For the text-containing cell, return its midpoint in [X, Y] coordinate format. 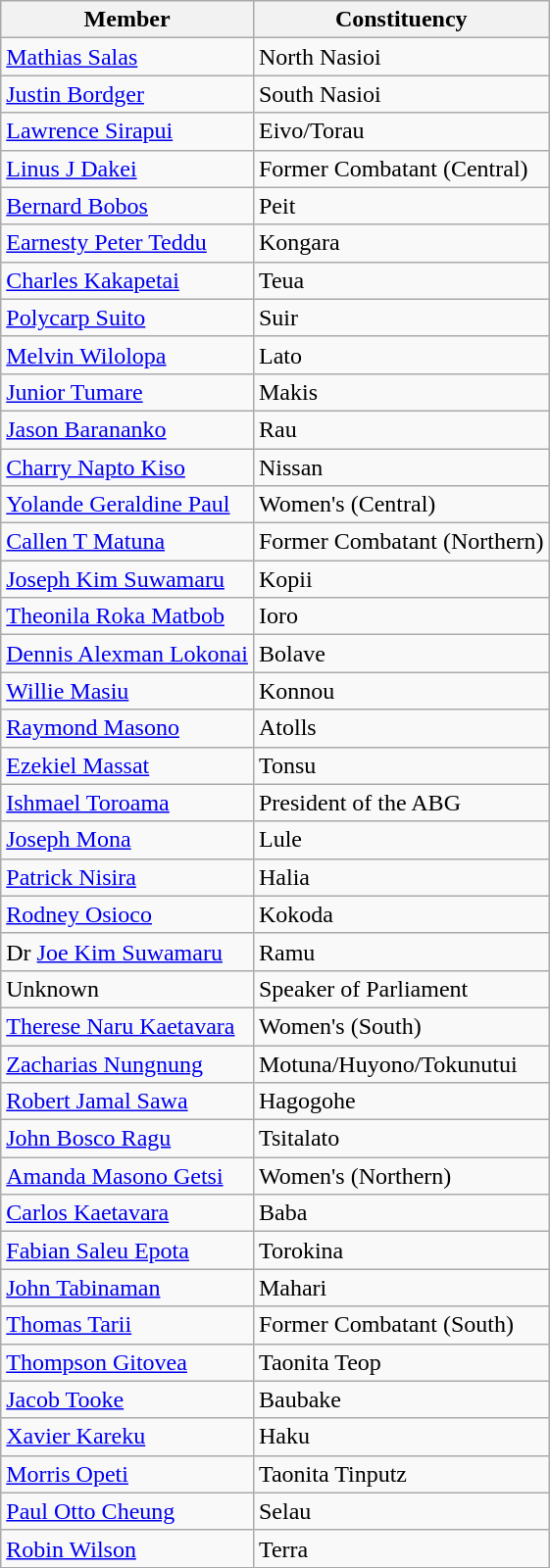
Fabian Saleu Epota [127, 1250]
Linus J Dakei [127, 169]
John Tabinaman [127, 1288]
Lato [401, 355]
Suir [401, 318]
Kokoda [401, 914]
Junior Tumare [127, 392]
Polycarp Suito [127, 318]
Women's (Central) [401, 505]
Haku [401, 1437]
Melvin Wilolopa [127, 355]
Konnou [401, 691]
Mahari [401, 1288]
Tonsu [401, 765]
Speaker of Parliament [401, 989]
Ioro [401, 616]
John Bosco Ragu [127, 1139]
Former Combatant (Central) [401, 169]
Thomas Tarii [127, 1325]
Constituency [401, 20]
Yolande Geraldine Paul [127, 505]
Tsitalato [401, 1139]
Taonita Teop [401, 1362]
Paul Otto Cheung [127, 1511]
Terra [401, 1548]
Selau [401, 1511]
Callen T Matuna [127, 542]
Bernard Bobos [127, 206]
Dr Joe Kim Suwamaru [127, 952]
Taonita Tinputz [401, 1474]
Nissan [401, 467]
Member [127, 20]
Jacob Tooke [127, 1399]
Lule [401, 840]
Ramu [401, 952]
Jason Barananko [127, 429]
Mathias Salas [127, 57]
Makis [401, 392]
Charles Kakapetai [127, 280]
Willie Masiu [127, 691]
Unknown [127, 989]
Charry Napto Kiso [127, 467]
Theonila Roka Matbob [127, 616]
Torokina [401, 1250]
Teua [401, 280]
Dennis Alexman Lokonai [127, 654]
Halia [401, 877]
Joseph Kim Suwamaru [127, 579]
Motuna/Huyono/Tokunutui [401, 1063]
Former Combatant (Northern) [401, 542]
Xavier Kareku [127, 1437]
Lawrence Sirapui [127, 131]
Bolave [401, 654]
Raymond Masono [127, 728]
Kongara [401, 243]
Morris Opeti [127, 1474]
Amanda Masono Getsi [127, 1176]
Peit [401, 206]
North Nasioi [401, 57]
Atolls [401, 728]
Hagogohe [401, 1102]
Joseph Mona [127, 840]
Ezekiel Massat [127, 765]
Women's (South) [401, 1026]
Justin Bordger [127, 94]
Robert Jamal Sawa [127, 1102]
Baubake [401, 1399]
Former Combatant (South) [401, 1325]
Thompson Gitovea [127, 1362]
Robin Wilson [127, 1548]
Carlos Kaetavara [127, 1213]
President of the ABG [401, 803]
Ishmael Toroama [127, 803]
Zacharias Nungnung [127, 1063]
Therese Naru Kaetavara [127, 1026]
Kopii [401, 579]
Earnesty Peter Teddu [127, 243]
Rau [401, 429]
Eivo/Torau [401, 131]
Baba [401, 1213]
Patrick Nisira [127, 877]
South Nasioi [401, 94]
Rodney Osioco [127, 914]
Women's (Northern) [401, 1176]
